Return the [x, y] coordinate for the center point of the cell that contains the specified text.  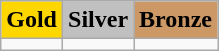
Gold [32, 20]
Bronze [176, 20]
Silver [98, 20]
